Extract the (X, Y) coordinate from the center of the cell holding the provided text.  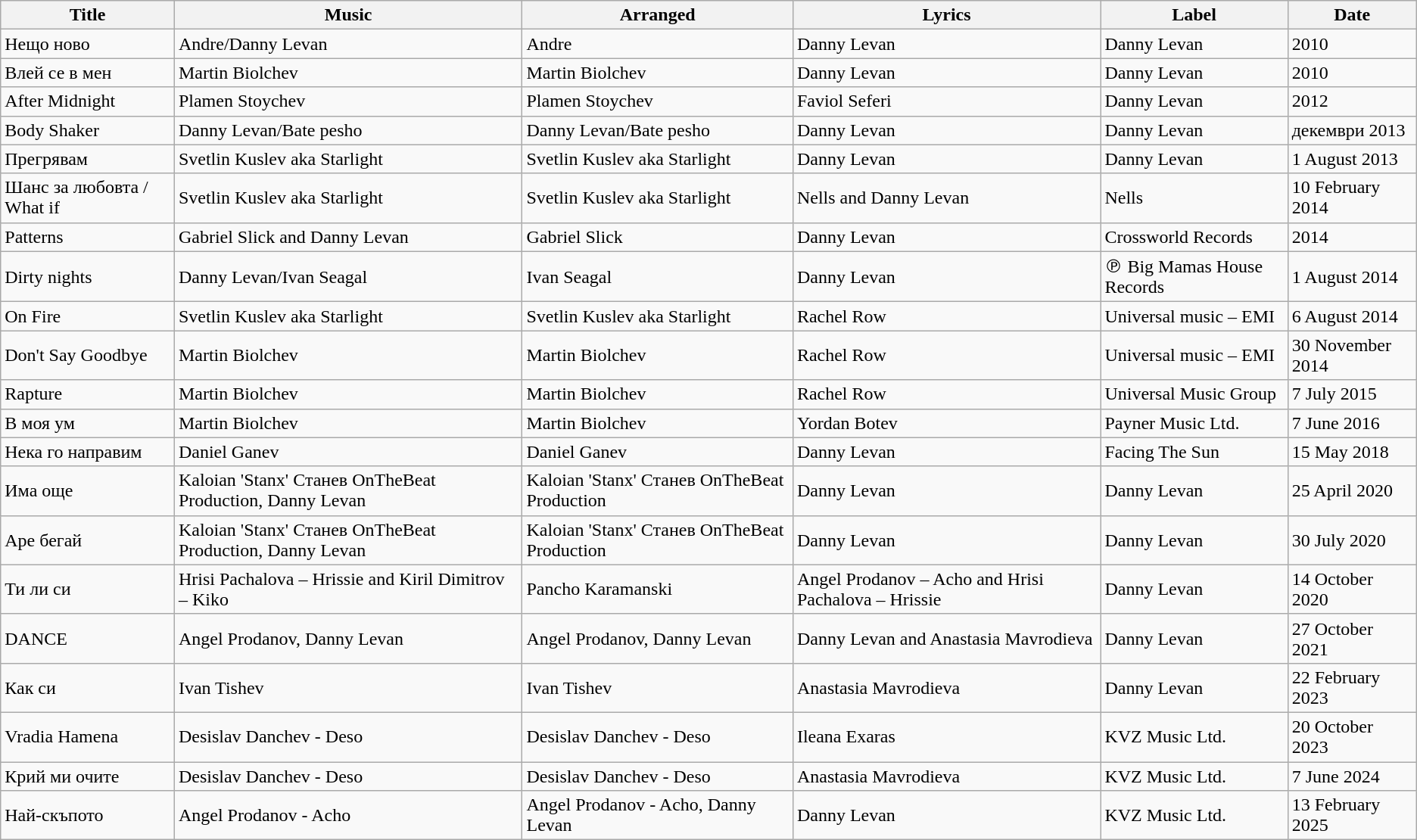
Как си (88, 687)
13 February 2025 (1352, 816)
Angel Prodanov - Acho (348, 816)
20 October 2023 (1352, 737)
Vradia Hamena (88, 737)
14 October 2020 (1352, 589)
Universal Music Group (1194, 394)
Hrisi Pachalova – Hrissie and Kiril Dimitrov – Kiko (348, 589)
Facing The Sun (1194, 452)
Rapture (88, 394)
Lyrics (946, 15)
Най-скъпото (88, 816)
Andre/Danny Levan (348, 44)
Nells and Danny Levan (946, 198)
Yordan Botev (946, 423)
Крий ми очите (88, 776)
2014 (1352, 237)
Dirty nights (88, 277)
℗ Big Mamas House Records (1194, 277)
15 May 2018 (1352, 452)
22 February 2023 (1352, 687)
Crossworld Records (1194, 237)
Don't Say Goodbye (88, 356)
Прегрявам (88, 159)
Title (88, 15)
Music (348, 15)
Patterns (88, 237)
27 October 2021 (1352, 639)
After Midnight (88, 101)
1 August 2013 (1352, 159)
Ileana Exaras (946, 737)
30 November 2014 (1352, 356)
Ти ли си (88, 589)
Аре бегай (88, 540)
Gabriel Slick (657, 237)
декември 2013 (1352, 130)
Arranged (657, 15)
10 February 2014 (1352, 198)
Nells (1194, 198)
В моя ум (88, 423)
25 April 2020 (1352, 490)
Label (1194, 15)
Pancho Karamanski (657, 589)
Ivan Seagal (657, 277)
Шанс за любовта / What if (88, 198)
Danny Levan/Ivan Seagal (348, 277)
Andre (657, 44)
Body Shaker (88, 130)
Payner Music Ltd. (1194, 423)
Нещо ново (88, 44)
Влей се в мен (88, 73)
DANCE (88, 639)
2012 (1352, 101)
Angel Prodanov – Acho and Hrisi Pachalova – Hrissie (946, 589)
On Fire (88, 316)
1 August 2014 (1352, 277)
30 July 2020 (1352, 540)
Има още (88, 490)
Gabriel Slick and Danny Levan (348, 237)
6 August 2014 (1352, 316)
7 July 2015 (1352, 394)
Angel Prodanov - Acho, Danny Levan (657, 816)
Danny Levan and Anastasia Mavrodieva (946, 639)
Нека го направим (88, 452)
7 June 2016 (1352, 423)
Date (1352, 15)
Faviol Seferi (946, 101)
7 June 2024 (1352, 776)
